For the text-containing cell, return its midpoint in (x, y) coordinate format. 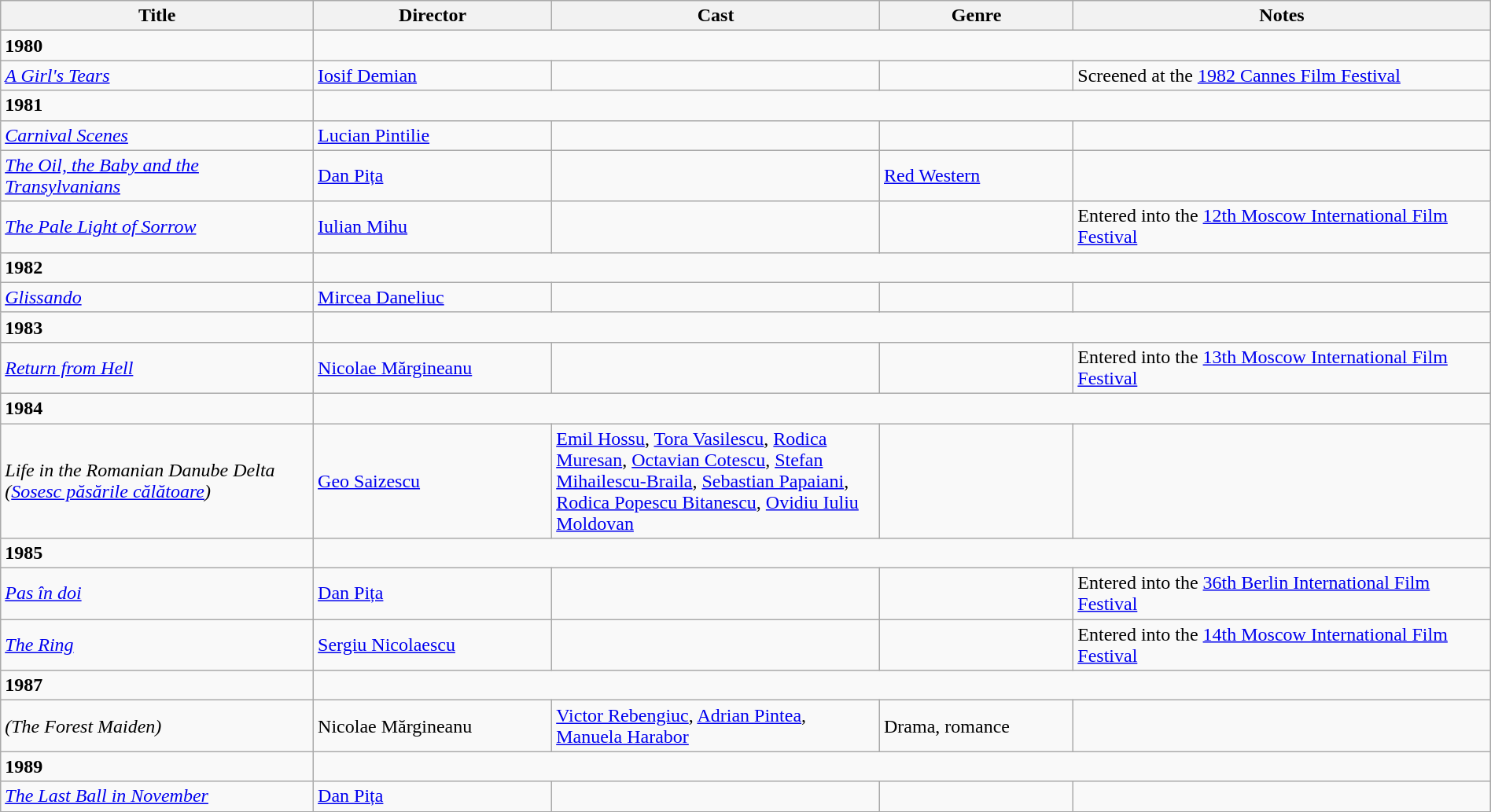
Entered into the 14th Moscow International Film Festival (1282, 645)
Entered into the 12th Moscow International Film Festival (1282, 226)
Entered into the 36th Berlin International Film Festival (1282, 594)
1985 (157, 553)
Carnival Scenes (157, 135)
Title (157, 16)
Notes (1282, 16)
Lucian Pintilie (433, 135)
1987 (157, 685)
Mircea Daneliuc (433, 297)
The Ring (157, 645)
Cast (716, 16)
Sergiu Nicolaescu (433, 645)
Life in the Romanian Danube Delta (Sosesc păsările călătoare) (157, 480)
Glissando (157, 297)
The Oil, the Baby and the Transylvanians (157, 176)
1989 (157, 766)
Drama, romance (976, 726)
1983 (157, 327)
1981 (157, 105)
Iulian Mihu (433, 226)
1980 (157, 46)
The Pale Light of Sorrow (157, 226)
Pas în doi (157, 594)
Red Western (976, 176)
Victor Rebengiuc, Adrian Pintea, Manuela Harabor (716, 726)
Genre (976, 16)
Screened at the 1982 Cannes Film Festival (1282, 75)
(The Forest Maiden) (157, 726)
1982 (157, 267)
1984 (157, 408)
Entered into the 13th Moscow International Film Festival (1282, 368)
Return from Hell (157, 368)
Geo Saizescu (433, 480)
Iosif Demian (433, 75)
A Girl's Tears (157, 75)
The Last Ball in November (157, 796)
Director (433, 16)
